For the text-containing cell, return its midpoint in [x, y] coordinate format. 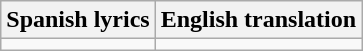
English translation [258, 20]
Spanish lyrics [78, 20]
